Locate the cell with the specified text and output its (x, y) center coordinate. 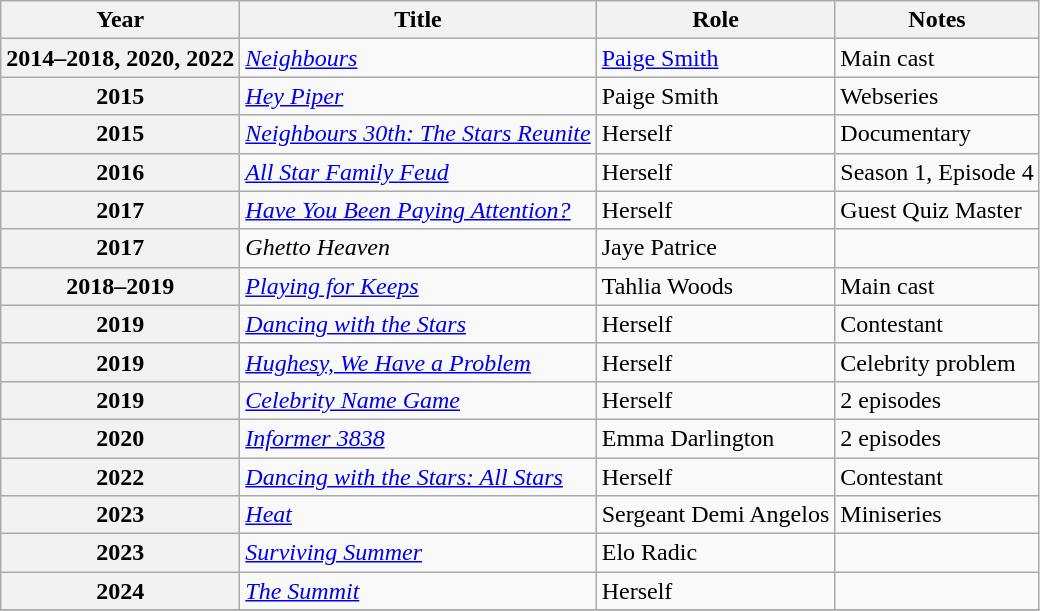
Webseries (937, 96)
Celebrity problem (937, 362)
Guest Quiz Master (937, 210)
2020 (120, 438)
Sergeant Demi Angelos (716, 515)
2014–2018, 2020, 2022 (120, 58)
2024 (120, 591)
Season 1, Episode 4 (937, 172)
Neighbours (418, 58)
Heat (418, 515)
2016 (120, 172)
Notes (937, 20)
2018–2019 (120, 286)
Celebrity Name Game (418, 400)
Title (418, 20)
Dancing with the Stars (418, 324)
Role (716, 20)
Miniseries (937, 515)
Informer 3838 (418, 438)
Tahlia Woods (716, 286)
Ghetto Heaven (418, 248)
Have You Been Paying Attention? (418, 210)
Hughesy, We Have a Problem (418, 362)
Year (120, 20)
Playing for Keeps (418, 286)
Hey Piper (418, 96)
Jaye Patrice (716, 248)
Elo Radic (716, 553)
Emma Darlington (716, 438)
2022 (120, 477)
Surviving Summer (418, 553)
Dancing with the Stars: All Stars (418, 477)
Neighbours 30th: The Stars Reunite (418, 134)
The Summit (418, 591)
Documentary (937, 134)
All Star Family Feud (418, 172)
